Pinpoint the cell where the given text exists, returning its [X, Y] midpoint coordinate. 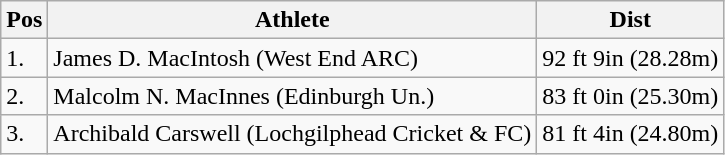
1. [24, 58]
Pos [24, 20]
Malcolm N. MacInnes (Edinburgh Un.) [292, 96]
James D. MacIntosh (West End ARC) [292, 58]
Athlete [292, 20]
92 ft 9in (28.28m) [630, 58]
83 ft 0in (25.30m) [630, 96]
2. [24, 96]
Archibald Carswell (Lochgilphead Cricket & FC) [292, 134]
3. [24, 134]
81 ft 4in (24.80m) [630, 134]
Dist [630, 20]
